Detect which cell encompasses the target text, then output its [X, Y] center coordinate. 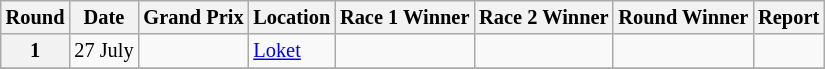
1 [36, 51]
Report [788, 17]
Round [36, 17]
Grand Prix [193, 17]
Date [104, 17]
Race 1 Winner [404, 17]
Round Winner [683, 17]
Loket [292, 51]
27 July [104, 51]
Location [292, 17]
Race 2 Winner [544, 17]
